From the cell containing the given text, extract its center point as (x, y) coordinate. 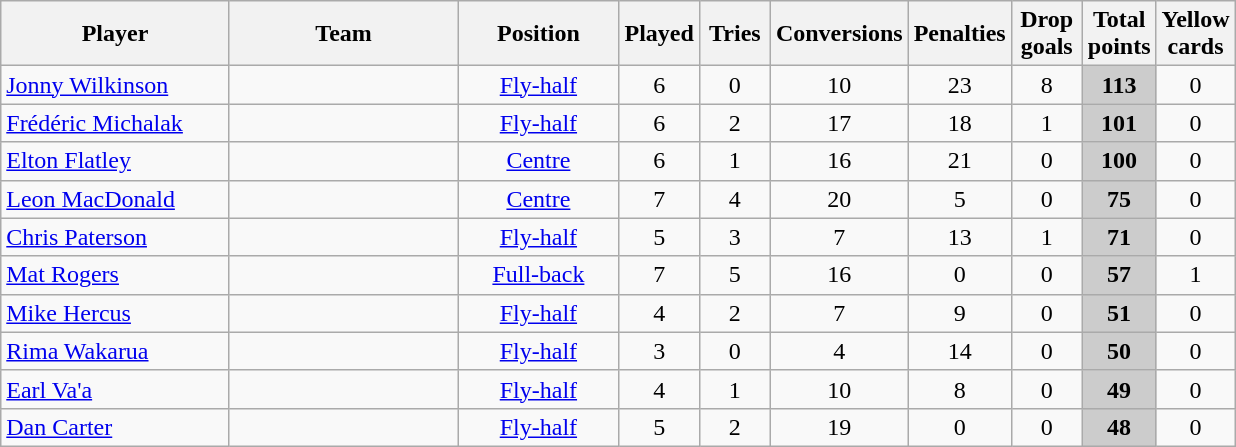
48 (1119, 427)
Frédéric Michalak (116, 123)
Full-back (538, 275)
Mike Hercus (116, 313)
Position (538, 34)
Played (659, 34)
21 (960, 161)
20 (839, 199)
13 (960, 237)
Chris Paterson (116, 237)
Earl Va'a (116, 389)
Total points (1119, 34)
Player (116, 34)
51 (1119, 313)
100 (1119, 161)
57 (1119, 275)
Mat Rogers (116, 275)
50 (1119, 351)
9 (960, 313)
Conversions (839, 34)
Rima Wakarua (116, 351)
Penalties (960, 34)
49 (1119, 389)
Tries (734, 34)
19 (839, 427)
17 (839, 123)
Dan Carter (116, 427)
Team (344, 34)
75 (1119, 199)
Elton Flatley (116, 161)
71 (1119, 237)
113 (1119, 85)
101 (1119, 123)
18 (960, 123)
Drop goals (1046, 34)
23 (960, 85)
Yellow cards (1196, 34)
Jonny Wilkinson (116, 85)
Leon MacDonald (116, 199)
14 (960, 351)
